Extract the [X, Y] coordinate from the center of the cell holding the provided text.  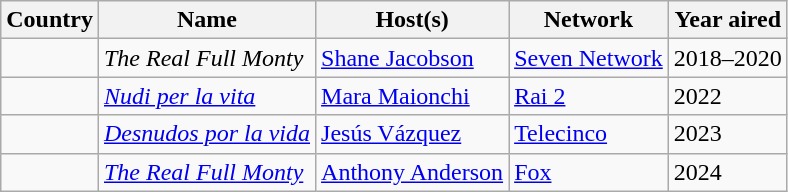
Shane Jacobson [412, 58]
Nudi per la vita [206, 96]
2022 [728, 96]
Anthony Anderson [412, 172]
Host(s) [412, 20]
Jesús Vázquez [412, 134]
Telecinco [589, 134]
2023 [728, 134]
Name [206, 20]
Seven Network [589, 58]
Desnudos por la vida [206, 134]
Network [589, 20]
Country [50, 20]
2018–2020 [728, 58]
Mara Maionchi [412, 96]
Rai 2 [589, 96]
Year aired [728, 20]
2024 [728, 172]
Fox [589, 172]
